Locate the cell with the specified text and output its (x, y) center coordinate. 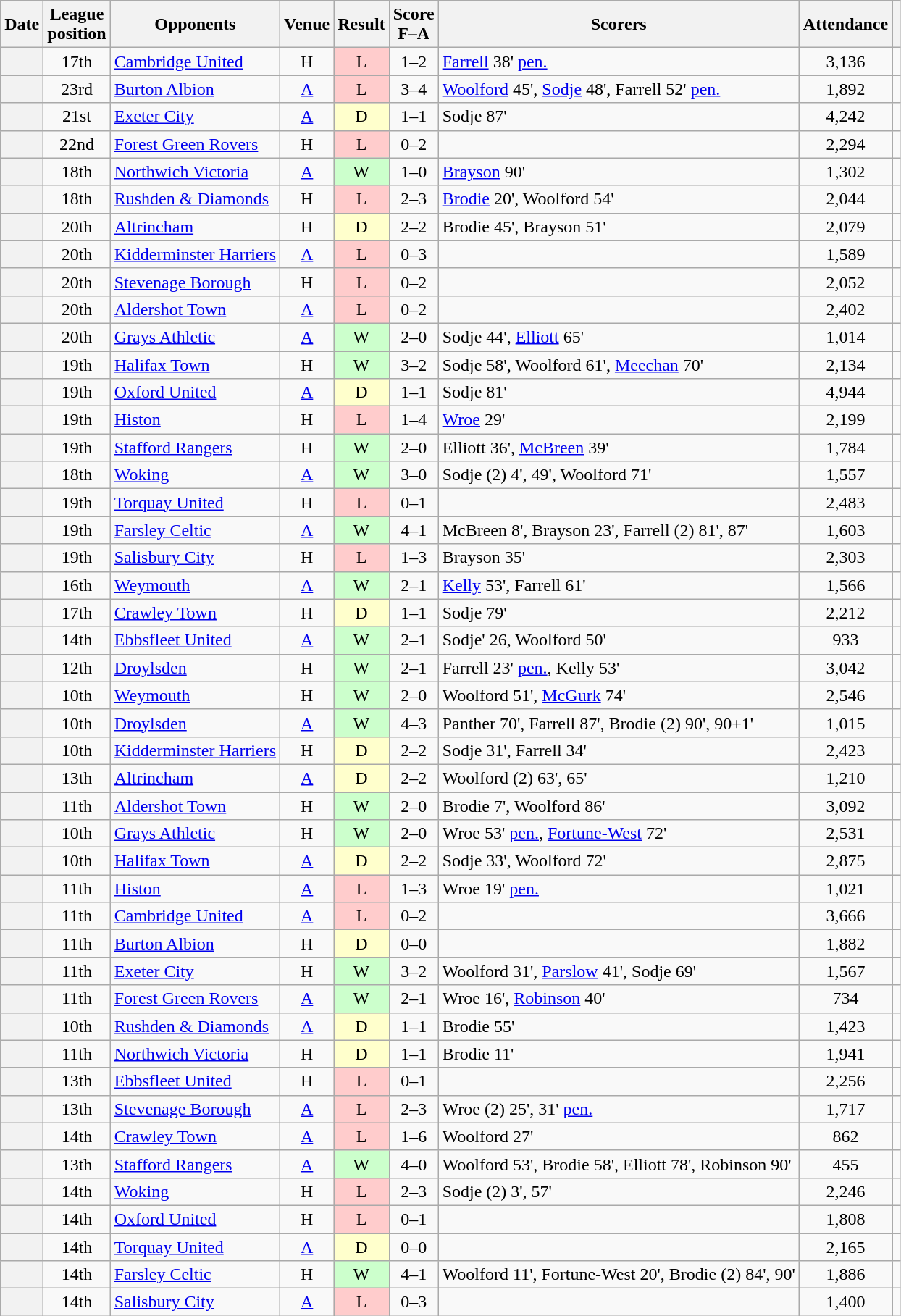
Woolford 51', McGurk 74' (619, 695)
1,808 (845, 1219)
2,044 (845, 199)
Elliott 36', McBreen 39' (619, 448)
16th (77, 585)
2,546 (845, 695)
3–4 (414, 89)
1,603 (845, 530)
1–0 (414, 172)
Kelly 53', Farrell 61' (619, 585)
455 (845, 1164)
4–3 (414, 723)
Opponents (195, 25)
12th (77, 668)
Brodie 45', Brayson 51' (619, 227)
Sodje 58', Woolford 61', Meechan 70' (619, 364)
Brodie 11' (619, 1054)
ScoreF–A (414, 25)
2,246 (845, 1191)
2,531 (845, 834)
1,423 (845, 1026)
734 (845, 999)
2,256 (845, 1081)
Sodje 44', Elliott 65' (619, 337)
2,483 (845, 503)
Venue (307, 25)
1,717 (845, 1109)
Attendance (845, 25)
Sodje 31', Farrell 34' (619, 750)
Brodie 7', Woolford 86' (619, 806)
Sodje 33', Woolford 72' (619, 861)
Date (22, 25)
2,212 (845, 613)
933 (845, 640)
2,052 (845, 282)
1,892 (845, 89)
Brayson 90' (619, 172)
Wroe 16', Robinson 40' (619, 999)
Sodje (2) 3', 57' (619, 1191)
3,136 (845, 62)
Leagueposition (77, 25)
1,567 (845, 971)
Panther 70', Farrell 87', Brodie (2) 90', 90+1' (619, 723)
1,589 (845, 254)
3–0 (414, 475)
1,941 (845, 1054)
1,784 (845, 448)
Sodje 87' (619, 117)
2,134 (845, 364)
2,079 (845, 227)
21st (77, 117)
3,092 (845, 806)
Wroe 19' pen. (619, 889)
4,242 (845, 117)
Woolford 45', Sodje 48', Farrell 52' pen. (619, 89)
Woolford 27' (619, 1136)
2,423 (845, 750)
1,021 (845, 889)
Wroe 29' (619, 420)
1,210 (845, 778)
Sodje (2) 4', 49', Woolford 71' (619, 475)
1–2 (414, 62)
1,882 (845, 944)
2,303 (845, 558)
1,566 (845, 585)
2,875 (845, 861)
4,944 (845, 393)
Brodie 55' (619, 1026)
1–6 (414, 1136)
1–4 (414, 420)
Farrell 23' pen., Kelly 53' (619, 668)
1,400 (845, 1302)
Result (361, 25)
Sodje 81' (619, 393)
Scorers (619, 25)
1,557 (845, 475)
3,042 (845, 668)
Woolford 53', Brodie 58', Elliott 78', Robinson 90' (619, 1164)
Woolford (2) 63', 65' (619, 778)
3,666 (845, 916)
1,014 (845, 337)
McBreen 8', Brayson 23', Farrell (2) 81', 87' (619, 530)
Brodie 20', Woolford 54' (619, 199)
1,886 (845, 1275)
2,199 (845, 420)
Woolford 11', Fortune-West 20', Brodie (2) 84', 90' (619, 1275)
4–0 (414, 1164)
1,015 (845, 723)
Wroe (2) 25', 31' pen. (619, 1109)
22nd (77, 144)
Woolford 31', Parslow 41', Sodje 69' (619, 971)
Sodje 79' (619, 613)
Farrell 38' pen. (619, 62)
23rd (77, 89)
2,165 (845, 1246)
1,302 (845, 172)
Sodje' 26, Woolford 50' (619, 640)
2,294 (845, 144)
Brayson 35' (619, 558)
2,402 (845, 309)
862 (845, 1136)
Wroe 53' pen., Fortune-West 72' (619, 834)
